Determine the [x, y] coordinate at the center of the cell enclosing the given text.  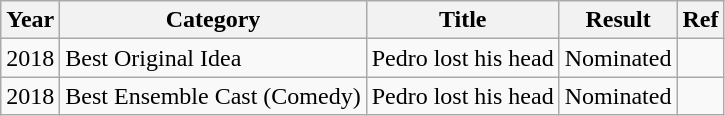
Year [30, 20]
Category [213, 20]
Best Original Idea [213, 58]
Title [462, 20]
Result [618, 20]
Best Ensemble Cast (Comedy) [213, 96]
Ref [700, 20]
